Locate the cell with the specified text and output its [X, Y] center coordinate. 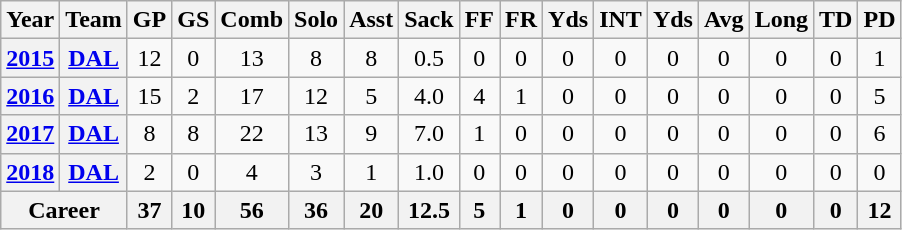
17 [252, 96]
2018 [30, 172]
Avg [724, 20]
PD [880, 20]
2015 [30, 58]
2016 [30, 96]
Long [781, 20]
Team [94, 20]
Sack [429, 20]
INT [621, 20]
Solo [316, 20]
FR [522, 20]
GS [194, 20]
7.0 [429, 134]
3 [316, 172]
6 [880, 134]
36 [316, 210]
12.5 [429, 210]
37 [149, 210]
56 [252, 210]
9 [372, 134]
22 [252, 134]
2017 [30, 134]
10 [194, 210]
1.0 [429, 172]
FF [479, 20]
Career [64, 210]
Comb [252, 20]
GP [149, 20]
0.5 [429, 58]
Year [30, 20]
4.0 [429, 96]
Asst [372, 20]
15 [149, 96]
20 [372, 210]
TD [836, 20]
